Search for the cell housing the specified text and yield its (X, Y) center coordinate. 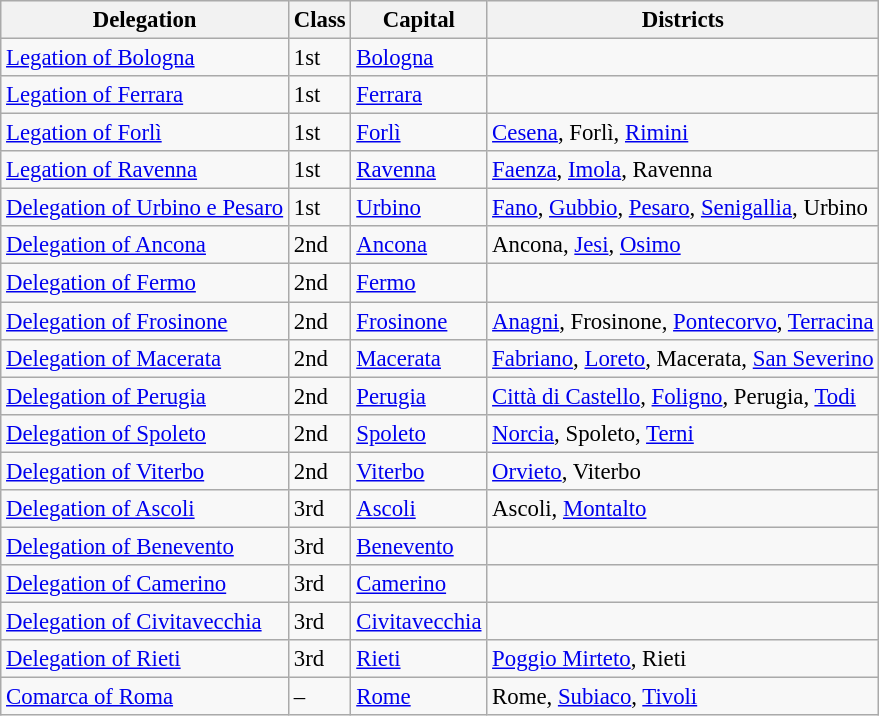
Cesena, Forlì, Rimini (683, 133)
Delegation of Perugia (145, 396)
Città di Castello, Foligno, Perugia, Todi (683, 396)
Delegation of Fermo (145, 283)
Delegation (145, 20)
Legation of Ravenna (145, 170)
Delegation of Viterbo (145, 471)
Ferrara (419, 95)
– (320, 697)
Capital (419, 20)
Delegation of Macerata (145, 358)
Delegation of Ancona (145, 245)
Class (320, 20)
Fano, Gubbio, Pesaro, Senigallia, Urbino (683, 208)
Urbino (419, 208)
Viterbo (419, 471)
Ancona (419, 245)
Civitavecchia (419, 621)
Delegation of Rieti (145, 659)
Faenza, Imola, Ravenna (683, 170)
Poggio Mirteto, Rieti (683, 659)
Districts (683, 20)
Delegation of Spoleto (145, 433)
Legation of Forlì (145, 133)
Delegation of Frosinone (145, 321)
Perugia (419, 396)
Orvieto, Viterbo (683, 471)
Fabriano, Loreto, Macerata, San Severino (683, 358)
Rome (419, 697)
Bologna (419, 58)
Camerino (419, 584)
Delegation of Urbino e Pesaro (145, 208)
Forlì (419, 133)
Rieti (419, 659)
Anagni, Frosinone, Pontecorvo, Terracina (683, 321)
Norcia, Spoleto, Terni (683, 433)
Delegation of Camerino (145, 584)
Ascoli (419, 509)
Delegation of Ascoli (145, 509)
Frosinone (419, 321)
Legation of Bologna (145, 58)
Spoleto (419, 433)
Ravenna (419, 170)
Ancona, Jesi, Osimo (683, 245)
Comarca of Roma (145, 697)
Ascoli, Montalto (683, 509)
Benevento (419, 546)
Delegation of Civitavecchia (145, 621)
Rome, Subiaco, Tivoli (683, 697)
Legation of Ferrara (145, 95)
Delegation of Benevento (145, 546)
Fermo (419, 283)
Macerata (419, 358)
